Determine the (X, Y) coordinate at the center of the cell enclosing the given text.  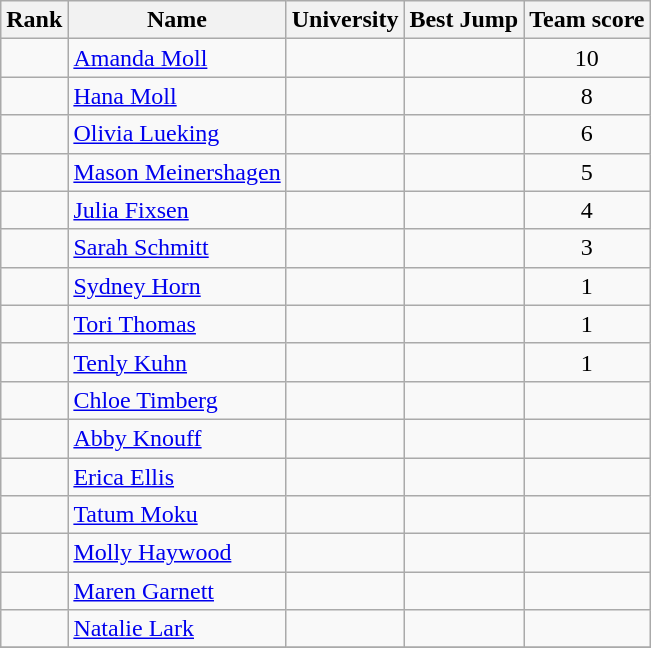
Erica Ellis (177, 477)
3 (587, 248)
Tori Thomas (177, 324)
Olivia Lueking (177, 134)
Molly Haywood (177, 553)
Abby Knouff (177, 438)
University (345, 20)
Best Jump (464, 20)
Julia Fixsen (177, 210)
Natalie Lark (177, 629)
Rank (34, 20)
Hana Moll (177, 96)
5 (587, 172)
Amanda Moll (177, 58)
Sarah Schmitt (177, 248)
Name (177, 20)
Tatum Moku (177, 515)
Team score (587, 20)
Mason Meinershagen (177, 172)
8 (587, 96)
Tenly Kuhn (177, 362)
10 (587, 58)
Maren Garnett (177, 591)
Sydney Horn (177, 286)
6 (587, 134)
4 (587, 210)
Chloe Timberg (177, 400)
